Return (X, Y) of the center of cell containing provided text 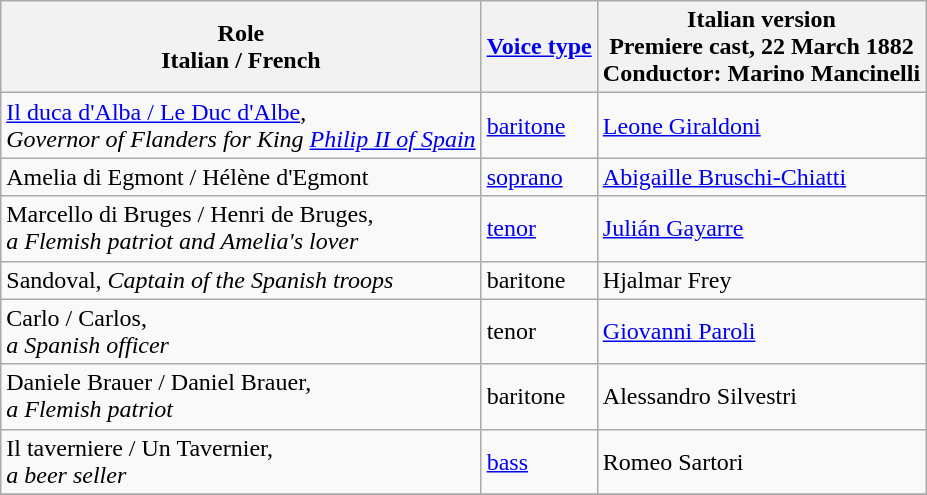
Abigaille Bruschi-Chiatti (761, 177)
Voice type (539, 47)
Marcello di Bruges / Henri de Bruges,a Flemish patriot and Amelia's lover (241, 228)
bass (539, 462)
Carlo / Carlos,a Spanish officer (241, 332)
Il duca d'Alba / Le Duc d'Albe,Governor of Flanders for King Philip II of Spain (241, 126)
Alessandro Silvestri (761, 396)
Il taverniere / Un Tavernier, a beer seller (241, 462)
Romeo Sartori (761, 462)
Amelia di Egmont / Hélène d'Egmont (241, 177)
RoleItalian / French (241, 47)
soprano (539, 177)
Hjalmar Frey (761, 280)
Giovanni Paroli (761, 332)
Sandoval, Captain of the Spanish troops (241, 280)
Julián Gayarre (761, 228)
Italian versionPremiere cast, 22 March 1882Conductor: Marino Mancinelli (761, 47)
Daniele Brauer / Daniel Brauer, a Flemish patriot (241, 396)
Leone Giraldoni (761, 126)
